Identify which cell holds the provided text, then report its [X, Y] central coordinate. 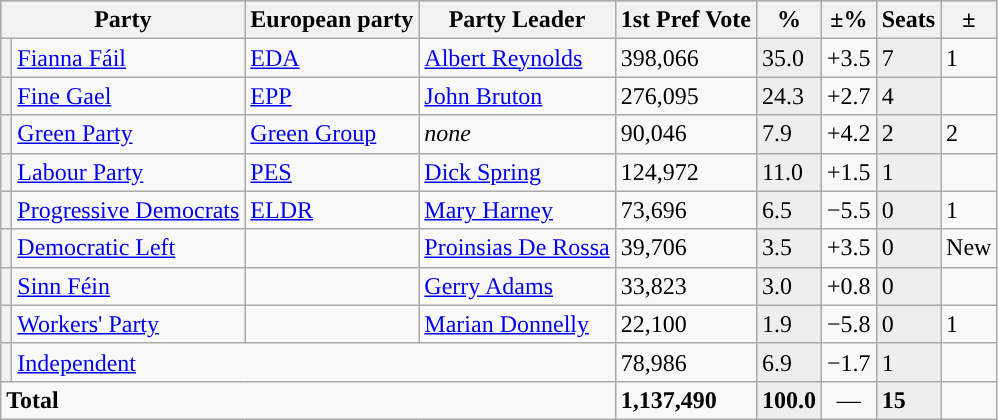
15 [908, 400]
Sinn Féin [128, 286]
3.5 [788, 248]
+1.5 [850, 172]
100.0 [788, 400]
33,823 [686, 286]
Democratic Left [128, 248]
6.9 [788, 362]
−5.5 [850, 210]
24.3 [788, 96]
22,100 [686, 324]
90,046 [686, 134]
78,986 [686, 362]
Gerry Adams [517, 286]
3.0 [788, 286]
1st Pref Vote [686, 20]
Fianna Fáil [128, 58]
1,137,490 [686, 400]
New [969, 248]
6.5 [788, 210]
Total [308, 400]
−1.7 [850, 362]
% [788, 20]
Workers' Party [128, 324]
Green Party [128, 134]
7.9 [788, 134]
39,706 [686, 248]
Dick Spring [517, 172]
73,696 [686, 210]
1.9 [788, 324]
PES [332, 172]
35.0 [788, 58]
+0.8 [850, 286]
11.0 [788, 172]
Party Leader [517, 20]
Albert Reynolds [517, 58]
+4.2 [850, 134]
+2.7 [850, 96]
±% [850, 20]
Proinsias De Rossa [517, 248]
— [850, 400]
398,066 [686, 58]
Labour Party [128, 172]
European party [332, 20]
4 [908, 96]
Marian Donnelly [517, 324]
± [969, 20]
Independent [314, 362]
Green Group [332, 134]
John Bruton [517, 96]
Fine Gael [128, 96]
Progressive Democrats [128, 210]
276,095 [686, 96]
none [517, 134]
124,972 [686, 172]
7 [908, 58]
Seats [908, 20]
Party [123, 20]
ELDR [332, 210]
Mary Harney [517, 210]
EPP [332, 96]
−5.8 [850, 324]
EDA [332, 58]
